Return the [X, Y] coordinate for the center point of the cell that contains the specified text.  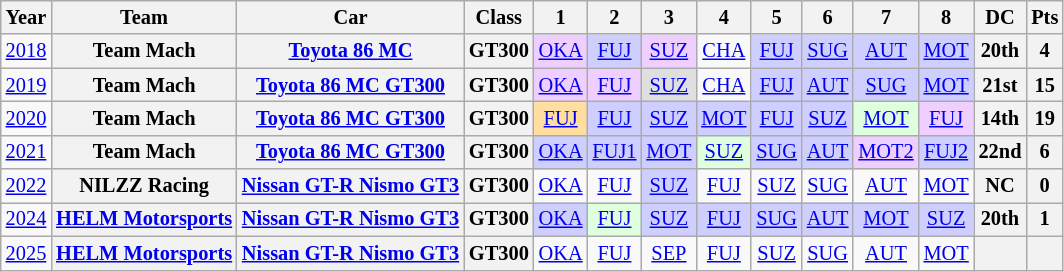
14th [1000, 118]
MOT2 [886, 152]
8 [946, 17]
2021 [26, 152]
2024 [26, 219]
5 [776, 17]
2020 [26, 118]
SEP [668, 253]
19 [1044, 118]
21st [1000, 85]
0 [1044, 186]
Pts [1044, 17]
Toyota 86 MC [350, 51]
NC [1000, 186]
3 [668, 17]
2025 [26, 253]
22nd [1000, 152]
Year [26, 17]
2019 [26, 85]
FUJ2 [946, 152]
FUJ1 [615, 152]
15 [1044, 85]
DC [1000, 17]
2 [615, 17]
7 [886, 17]
NILZZ Racing [144, 186]
2018 [26, 51]
Car [350, 17]
Team [144, 17]
Class [499, 17]
2022 [26, 186]
